From the cell containing the given text, extract its center point as [x, y] coordinate. 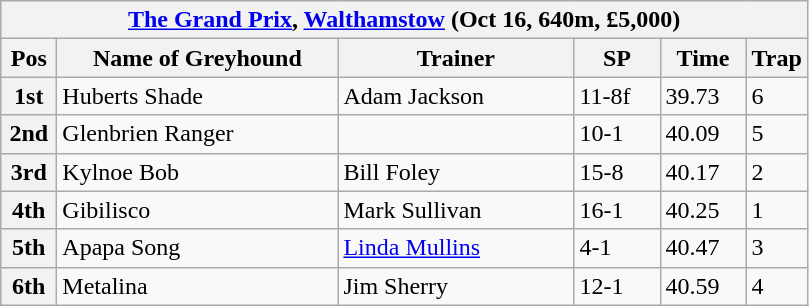
40.17 [703, 172]
Name of Greyhound [198, 58]
11-8f [617, 96]
40.47 [703, 248]
1st [29, 96]
Mark Sullivan [456, 210]
Huberts Shade [198, 96]
5th [29, 248]
Jim Sherry [456, 286]
Adam Jackson [456, 96]
39.73 [703, 96]
2nd [29, 134]
15-8 [617, 172]
Gibilisco [198, 210]
2 [776, 172]
16-1 [617, 210]
40.09 [703, 134]
Apapa Song [198, 248]
10-1 [617, 134]
SP [617, 58]
4 [776, 286]
3 [776, 248]
6 [776, 96]
Trainer [456, 58]
3rd [29, 172]
Metalina [198, 286]
12-1 [617, 286]
4th [29, 210]
Linda Mullins [456, 248]
40.25 [703, 210]
40.59 [703, 286]
1 [776, 210]
Time [703, 58]
5 [776, 134]
Kylnoe Bob [198, 172]
Pos [29, 58]
Bill Foley [456, 172]
Glenbrien Ranger [198, 134]
4-1 [617, 248]
6th [29, 286]
The Grand Prix, Walthamstow (Oct 16, 640m, £5,000) [404, 20]
Trap [776, 58]
